Identify which cell holds the provided text, then report its [X, Y] central coordinate. 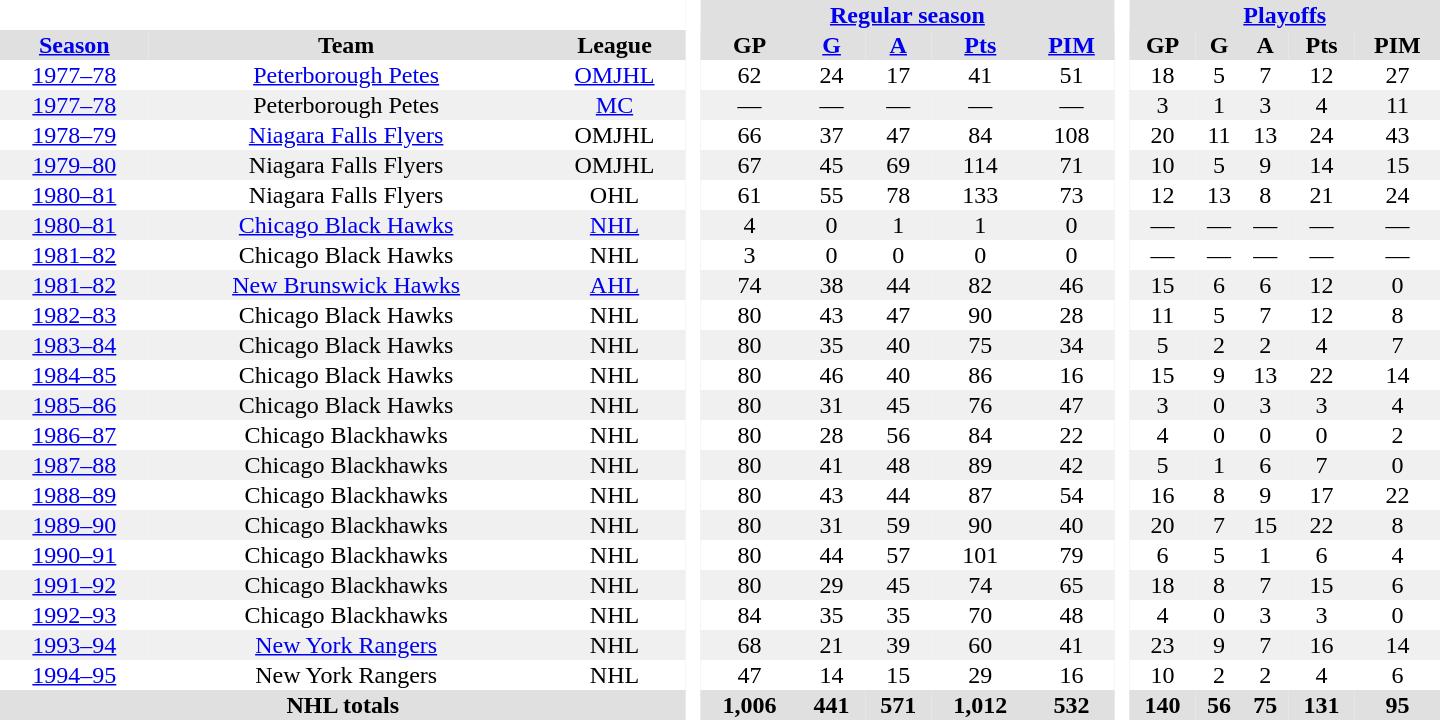
82 [980, 285]
1,006 [750, 705]
1985–86 [74, 405]
87 [980, 495]
60 [980, 645]
23 [1162, 645]
67 [750, 165]
133 [980, 195]
65 [1072, 585]
532 [1072, 705]
71 [1072, 165]
79 [1072, 555]
MC [615, 105]
1982–83 [74, 315]
86 [980, 375]
68 [750, 645]
New Brunswick Hawks [346, 285]
1983–84 [74, 345]
62 [750, 75]
101 [980, 555]
1987–88 [74, 465]
39 [898, 645]
OHL [615, 195]
131 [1322, 705]
76 [980, 405]
Regular season [908, 15]
34 [1072, 345]
38 [832, 285]
114 [980, 165]
1994–95 [74, 675]
441 [832, 705]
27 [1398, 75]
55 [832, 195]
Season [74, 45]
1986–87 [74, 435]
571 [898, 705]
61 [750, 195]
NHL totals [342, 705]
AHL [615, 285]
42 [1072, 465]
95 [1398, 705]
1978–79 [74, 135]
1992–93 [74, 615]
89 [980, 465]
140 [1162, 705]
59 [898, 525]
1993–94 [74, 645]
70 [980, 615]
1,012 [980, 705]
1979–80 [74, 165]
54 [1072, 495]
1991–92 [74, 585]
57 [898, 555]
66 [750, 135]
Team [346, 45]
37 [832, 135]
108 [1072, 135]
1988–89 [74, 495]
1984–85 [74, 375]
78 [898, 195]
73 [1072, 195]
Playoffs [1284, 15]
League [615, 45]
69 [898, 165]
1990–91 [74, 555]
51 [1072, 75]
1989–90 [74, 525]
